Extract the [X, Y] coordinate from the center of the cell holding the provided text.  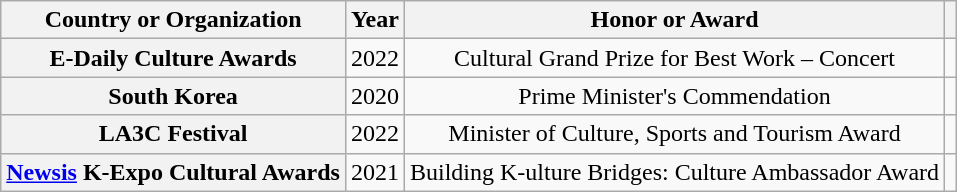
Newsis K-Expo Cultural Awards [174, 172]
E-Daily Culture Awards [174, 58]
2020 [374, 96]
Country or Organization [174, 20]
Honor or Award [674, 20]
Building K-ulture Bridges: Culture Ambassador Award [674, 172]
Cultural Grand Prize for Best Work – Concert [674, 58]
Year [374, 20]
South Korea [174, 96]
Prime Minister's Commendation [674, 96]
LA3C Festival [174, 134]
Minister of Culture, Sports and Tourism Award [674, 134]
2021 [374, 172]
